For the text-containing cell, return its midpoint in [X, Y] coordinate format. 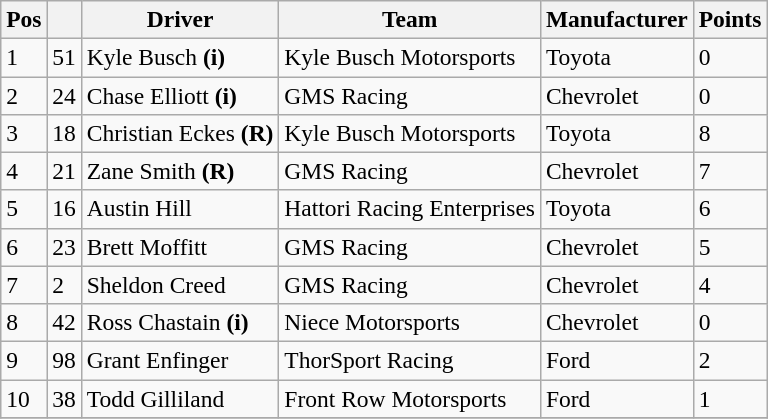
Austin Hill [180, 209]
16 [64, 209]
Team [410, 19]
Niece Motorsports [410, 322]
51 [64, 57]
21 [64, 171]
98 [64, 360]
Brett Moffitt [180, 247]
18 [64, 133]
Sheldon Creed [180, 285]
Kyle Busch (i) [180, 57]
Ross Chastain (i) [180, 322]
Points [730, 19]
24 [64, 95]
38 [64, 398]
42 [64, 322]
Hattori Racing Enterprises [410, 209]
Grant Enfinger [180, 360]
Zane Smith (R) [180, 171]
23 [64, 247]
10 [24, 398]
Driver [180, 19]
Todd Gilliland [180, 398]
ThorSport Racing [410, 360]
Pos [24, 19]
3 [24, 133]
Front Row Motorsports [410, 398]
Chase Elliott (i) [180, 95]
Manufacturer [616, 19]
9 [24, 360]
Christian Eckes (R) [180, 133]
